Extract the (x, y) coordinate from the center of the cell holding the provided text.  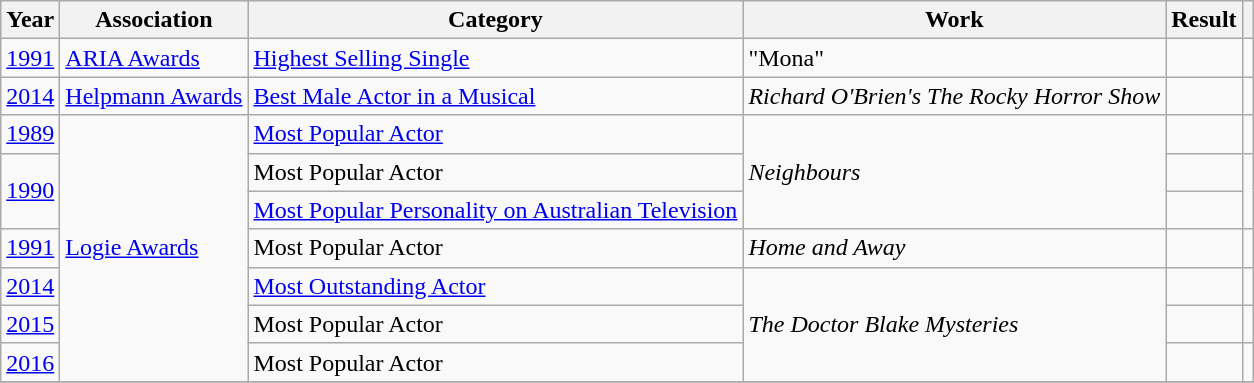
Work (954, 20)
"Mona" (954, 58)
Helpmann Awards (154, 96)
Neighbours (954, 172)
2016 (30, 362)
2015 (30, 324)
Highest Selling Single (496, 58)
The Doctor Blake Mysteries (954, 324)
ARIA Awards (154, 58)
Home and Away (954, 248)
Result (1204, 20)
Association (154, 20)
1990 (30, 191)
Logie Awards (154, 248)
Most Popular Personality on Australian Television (496, 210)
1989 (30, 134)
Richard O'Brien's The Rocky Horror Show (954, 96)
Most Outstanding Actor (496, 286)
Best Male Actor in a Musical (496, 96)
Year (30, 20)
Category (496, 20)
